Provide the (X, Y) coordinate of the cell's center where the given text is located.  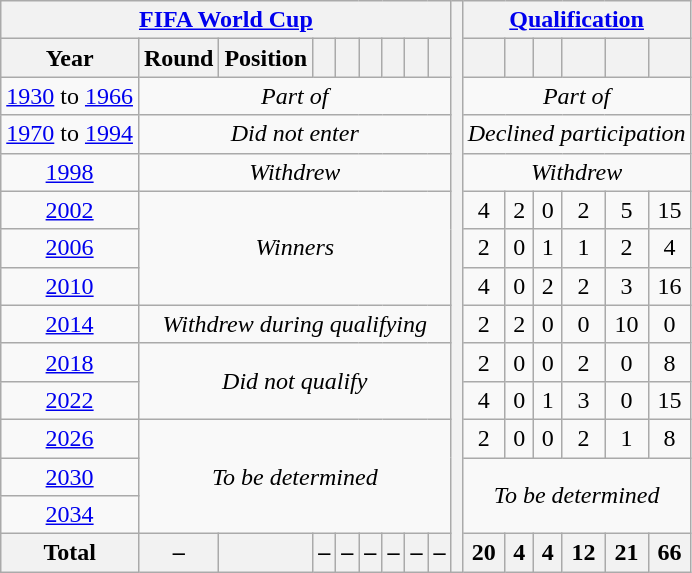
Winners (294, 248)
2034 (70, 515)
Withdrew during qualifying (294, 324)
16 (670, 286)
12 (584, 553)
1970 to 1994 (70, 134)
Year (70, 58)
Round (178, 58)
Total (70, 553)
Qualification (576, 20)
2030 (70, 477)
2010 (70, 286)
10 (626, 324)
Did not qualify (294, 381)
1930 to 1966 (70, 96)
2006 (70, 248)
Position (266, 58)
5 (626, 210)
1998 (70, 172)
20 (484, 553)
2026 (70, 438)
Did not enter (294, 134)
FIFA World Cup (226, 20)
2022 (70, 400)
21 (626, 553)
2014 (70, 324)
2018 (70, 362)
2002 (70, 210)
Declined participation (576, 134)
66 (670, 553)
